Extract the [x, y] coordinate from the center of the cell holding the provided text.  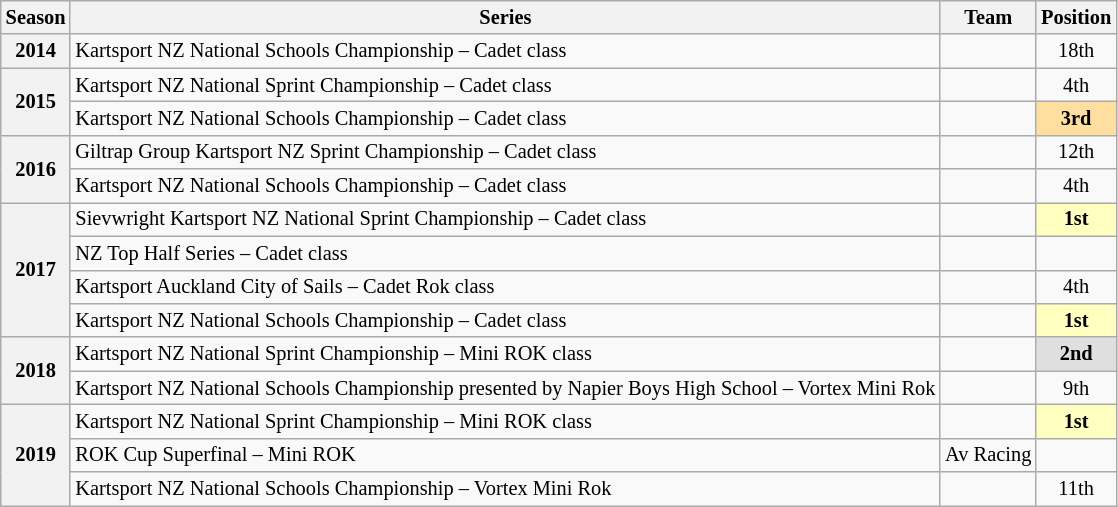
12th [1076, 152]
2017 [36, 270]
Kartsport NZ National Schools Championship – Vortex Mini Rok [505, 489]
Series [505, 17]
Season [36, 17]
9th [1076, 388]
2019 [36, 454]
2nd [1076, 354]
2015 [36, 102]
Kartsport NZ National Schools Championship presented by Napier Boys High School – Vortex Mini Rok [505, 388]
Kartsport NZ National Sprint Championship – Cadet class [505, 85]
Kartsport Auckland City of Sails – Cadet Rok class [505, 287]
Giltrap Group Kartsport NZ Sprint Championship – Cadet class [505, 152]
18th [1076, 51]
Team [988, 17]
11th [1076, 489]
ROK Cup Superfinal – Mini ROK [505, 455]
NZ Top Half Series – Cadet class [505, 253]
Sievwright Kartsport NZ National Sprint Championship – Cadet class [505, 219]
2014 [36, 51]
2018 [36, 370]
Av Racing [988, 455]
2016 [36, 168]
3rd [1076, 118]
Position [1076, 17]
